Return the (x, y) coordinate for the center point of the cell that contains the specified text.  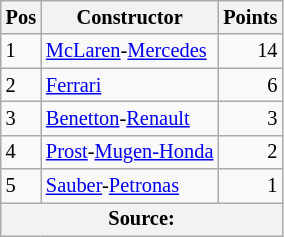
6 (250, 85)
Ferrari (130, 85)
Constructor (130, 17)
14 (250, 51)
Pos (21, 17)
Prost-Mugen-Honda (130, 152)
Benetton-Renault (130, 118)
Source: (142, 219)
5 (21, 186)
4 (21, 152)
Points (250, 17)
Sauber-Petronas (130, 186)
McLaren-Mercedes (130, 51)
